From the cell containing the given text, extract its center point as (x, y) coordinate. 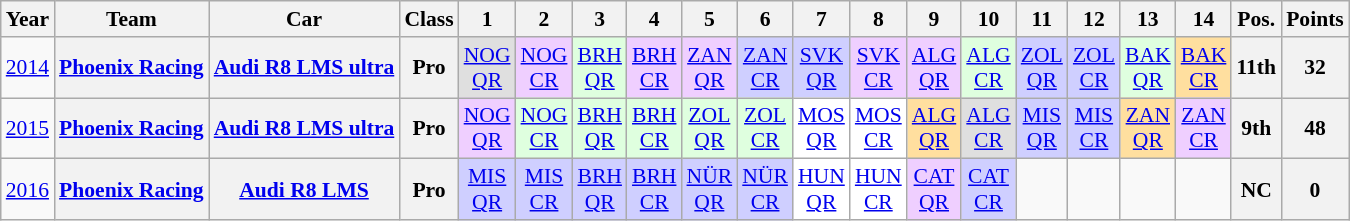
6 (765, 19)
4 (654, 19)
Audi R8 LMS (304, 190)
9th (1256, 128)
2014 (28, 68)
9 (934, 19)
2016 (28, 190)
1 (488, 19)
Team (132, 19)
HUNQR (822, 190)
BAKCR (1204, 68)
11 (1042, 19)
BAKQR (1148, 68)
CATQR (934, 190)
0 (1315, 190)
48 (1315, 128)
32 (1315, 68)
Class (428, 19)
Pos. (1256, 19)
10 (988, 19)
MOSCR (878, 128)
2015 (28, 128)
Car (304, 19)
12 (1094, 19)
13 (1148, 19)
Year (28, 19)
7 (822, 19)
11th (1256, 68)
NÜRQR (709, 190)
Points (1315, 19)
5 (709, 19)
SVKCR (878, 68)
3 (600, 19)
HUNCR (878, 190)
CATCR (988, 190)
MOSQR (822, 128)
NC (1256, 190)
NÜRCR (765, 190)
SVKQR (822, 68)
14 (1204, 19)
8 (878, 19)
2 (544, 19)
